Extract the (X, Y) coordinate from the center of the cell holding the provided text.  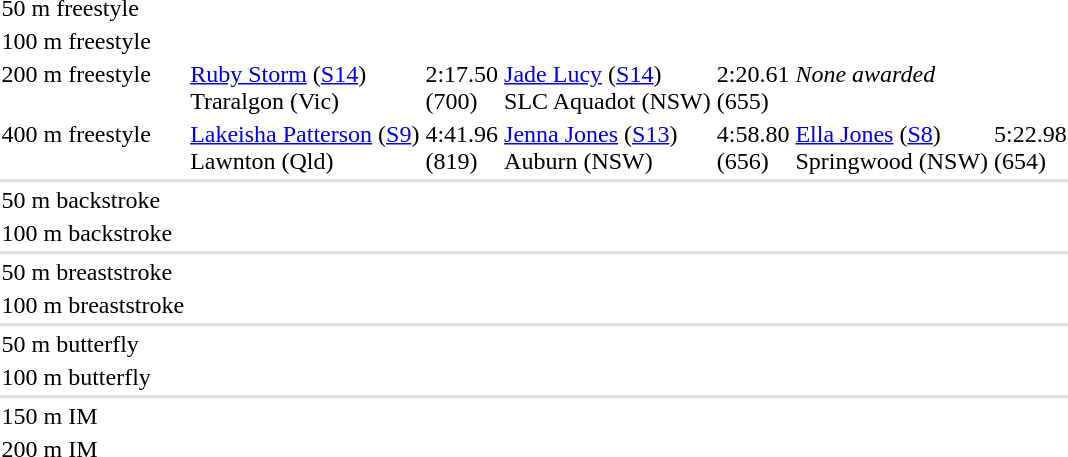
100 m breaststroke (93, 305)
Jade Lucy (S14)SLC Aquadot (NSW) (608, 88)
200 m freestyle (93, 88)
50 m breaststroke (93, 272)
2:20.61(655) (753, 88)
400 m freestyle (93, 148)
50 m backstroke (93, 200)
Jenna Jones (S13)Auburn (NSW) (608, 148)
4:41.96(819) (462, 148)
100 m freestyle (93, 41)
4:58.80(656) (753, 148)
Ruby Storm (S14)Traralgon (Vic) (305, 88)
100 m butterfly (93, 377)
2:17.50(700) (462, 88)
Ella Jones (S8)Springwood (NSW) (892, 148)
50 m butterfly (93, 344)
150 m IM (93, 416)
None awarded (931, 88)
100 m backstroke (93, 233)
Lakeisha Patterson (S9)Lawnton (Qld) (305, 148)
